For the text-containing cell, return its midpoint in [x, y] coordinate format. 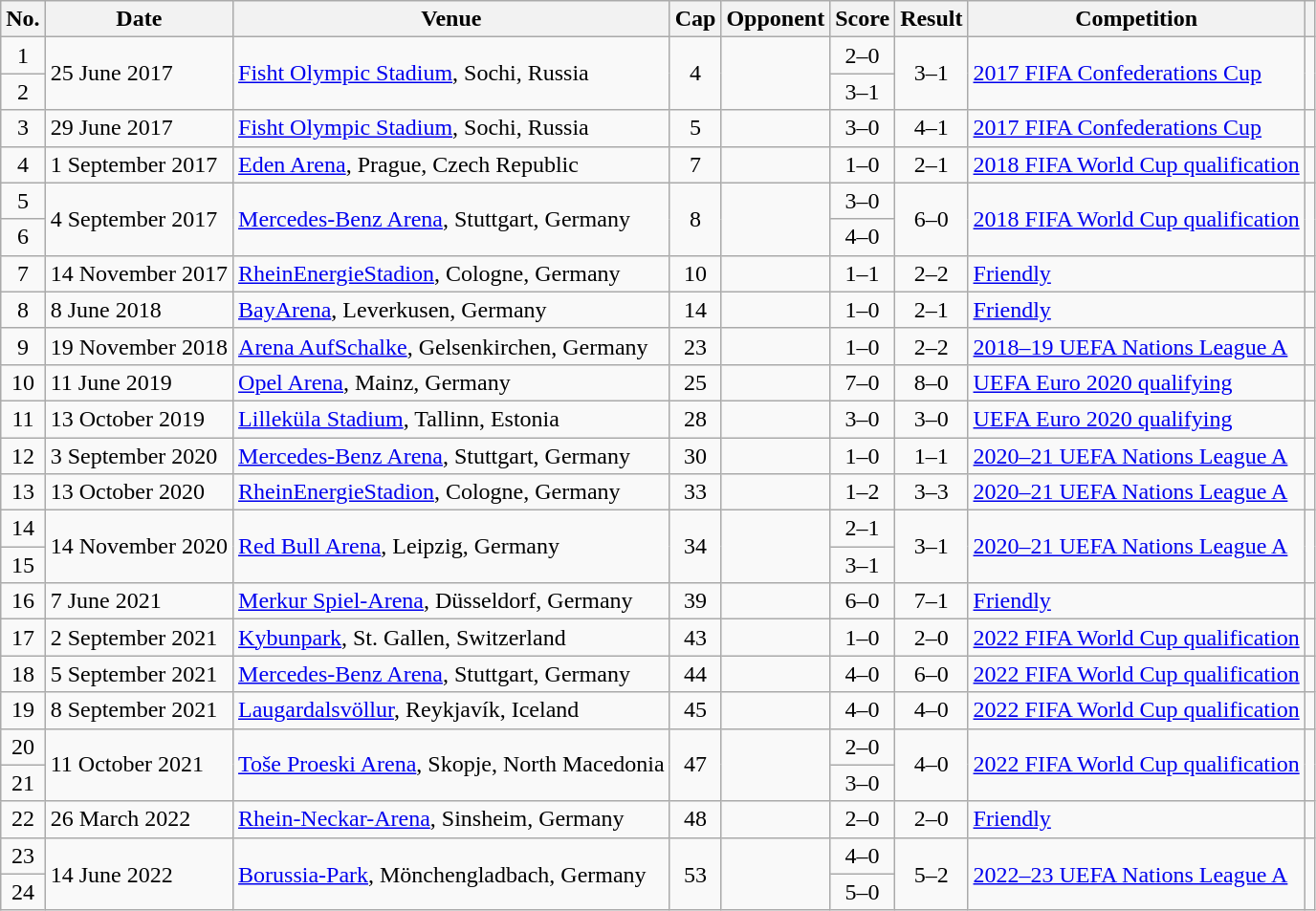
4–1 [932, 128]
Date [139, 19]
Opel Arena, Mainz, Germany [451, 382]
7 June 2021 [139, 601]
2 September 2021 [139, 638]
Laugardalsvöllur, Reykjavík, Iceland [451, 710]
47 [695, 765]
Toše Proeski Arena, Skopje, North Macedonia [451, 765]
3 [23, 128]
13 October 2019 [139, 419]
2022–23 UEFA Nations League A [1136, 874]
Cap [695, 19]
1 September 2017 [139, 164]
25 [695, 382]
44 [695, 674]
2018–19 UEFA Nations League A [1136, 346]
11 October 2021 [139, 765]
19 November 2018 [139, 346]
5–0 [863, 892]
Score [863, 19]
15 [23, 565]
26 March 2022 [139, 819]
3 September 2020 [139, 456]
3–3 [932, 492]
14 November 2017 [139, 273]
4 September 2017 [139, 219]
7–0 [863, 382]
Merkur Spiel-Arena, Düsseldorf, Germany [451, 601]
No. [23, 19]
33 [695, 492]
25 June 2017 [139, 74]
6 [23, 237]
24 [23, 892]
Competition [1136, 19]
18 [23, 674]
30 [695, 456]
45 [695, 710]
14 June 2022 [139, 874]
19 [23, 710]
39 [695, 601]
17 [23, 638]
22 [23, 819]
14 November 2020 [139, 547]
Lilleküla Stadium, Tallinn, Estonia [451, 419]
Rhein-Neckar-Arena, Sinsheim, Germany [451, 819]
7–1 [932, 601]
13 October 2020 [139, 492]
29 June 2017 [139, 128]
Venue [451, 19]
1 [23, 55]
13 [23, 492]
21 [23, 783]
53 [695, 874]
Opponent [776, 19]
Borussia-Park, Mönchengladbach, Germany [451, 874]
5 September 2021 [139, 674]
8 September 2021 [139, 710]
Kybunpark, St. Gallen, Switzerland [451, 638]
12 [23, 456]
16 [23, 601]
Arena AufSchalke, Gelsenkirchen, Germany [451, 346]
48 [695, 819]
8–0 [932, 382]
1–2 [863, 492]
11 June 2019 [139, 382]
28 [695, 419]
9 [23, 346]
Red Bull Arena, Leipzig, Germany [451, 547]
43 [695, 638]
BayArena, Leverkusen, Germany [451, 310]
8 June 2018 [139, 310]
20 [23, 747]
2 [23, 92]
Eden Arena, Prague, Czech Republic [451, 164]
Result [932, 19]
11 [23, 419]
34 [695, 547]
5–2 [932, 874]
